Determine the [x, y] coordinate at the center of the cell enclosing the given text.  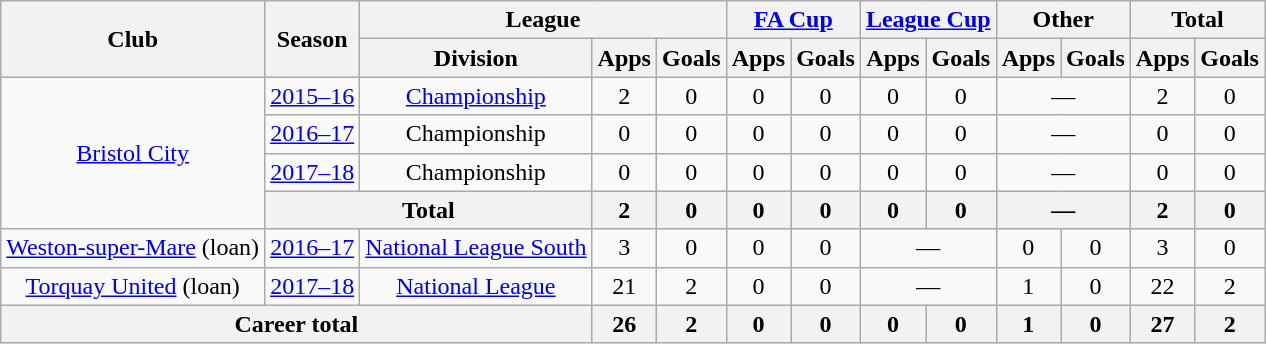
22 [1162, 286]
2015–16 [312, 96]
National League [476, 286]
League Cup [928, 20]
League [544, 20]
Division [476, 58]
Career total [296, 324]
Torquay United (loan) [133, 286]
Bristol City [133, 153]
National League South [476, 248]
27 [1162, 324]
26 [624, 324]
Club [133, 39]
Other [1063, 20]
21 [624, 286]
Weston-super-Mare (loan) [133, 248]
Season [312, 39]
FA Cup [793, 20]
